Scan for the cell matching the given text and deliver its (x, y) coordinate at center. 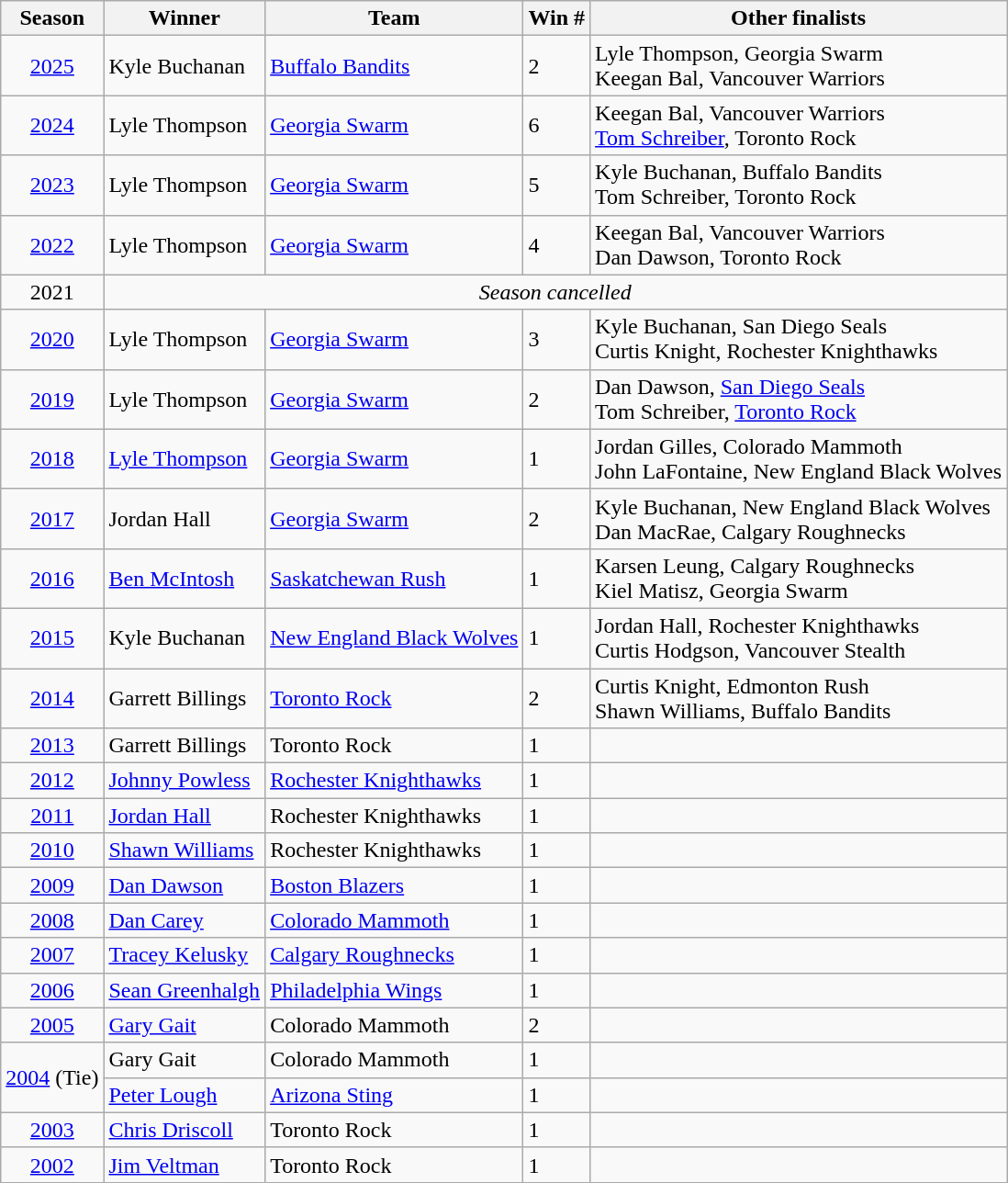
Arizona Sting (395, 1095)
Kyle Buchanan, New England Black WolvesDan MacRae, Calgary Roughnecks (799, 518)
Chris Driscoll (185, 1130)
2011 (52, 816)
New England Black Wolves (395, 637)
Other finalists (799, 18)
2013 (52, 746)
Dan Dawson, San Diego SealsTom Schreiber, Toronto Rock (799, 399)
2003 (52, 1130)
2021 (52, 292)
Sean Greenhalgh (185, 990)
2015 (52, 637)
2007 (52, 955)
2012 (52, 781)
2010 (52, 851)
2024 (52, 125)
Dan Carey (185, 920)
Shawn Williams (185, 851)
2004 (Tie) (52, 1077)
Ben McIntosh (185, 579)
Win # (556, 18)
2006 (52, 990)
2005 (52, 1025)
4 (556, 244)
Season cancelled (555, 292)
3 (556, 340)
Johnny Powless (185, 781)
2023 (52, 186)
Dan Dawson (185, 885)
Kyle Buchanan, Buffalo BanditsTom Schreiber, Toronto Rock (799, 186)
Curtis Knight, Edmonton RushShawn Williams, Buffalo Bandits (799, 698)
2017 (52, 518)
Philadelphia Wings (395, 990)
2008 (52, 920)
Jim Veltman (185, 1165)
2022 (52, 244)
Season (52, 18)
Peter Lough (185, 1095)
Keegan Bal, Vancouver WarriorsTom Schreiber, Toronto Rock (799, 125)
6 (556, 125)
2002 (52, 1165)
Boston Blazers (395, 885)
Buffalo Bandits (395, 66)
2009 (52, 885)
Tracey Kelusky (185, 955)
2018 (52, 459)
2025 (52, 66)
Jordan Gilles, Colorado MammothJohn LaFontaine, New England Black Wolves (799, 459)
5 (556, 186)
Winner (185, 18)
Kyle Buchanan, San Diego SealsCurtis Knight, Rochester Knighthawks (799, 340)
2014 (52, 698)
Jordan Hall, Rochester KnighthawksCurtis Hodgson, Vancouver Stealth (799, 637)
Team (395, 18)
Lyle Thompson, Georgia SwarmKeegan Bal, Vancouver Warriors (799, 66)
Karsen Leung, Calgary RoughnecksKiel Matisz, Georgia Swarm (799, 579)
2019 (52, 399)
Calgary Roughnecks (395, 955)
Keegan Bal, Vancouver WarriorsDan Dawson, Toronto Rock (799, 244)
2020 (52, 340)
2016 (52, 579)
Saskatchewan Rush (395, 579)
